Find where the given text appears and provide that cell's center as [x, y] coordinate. 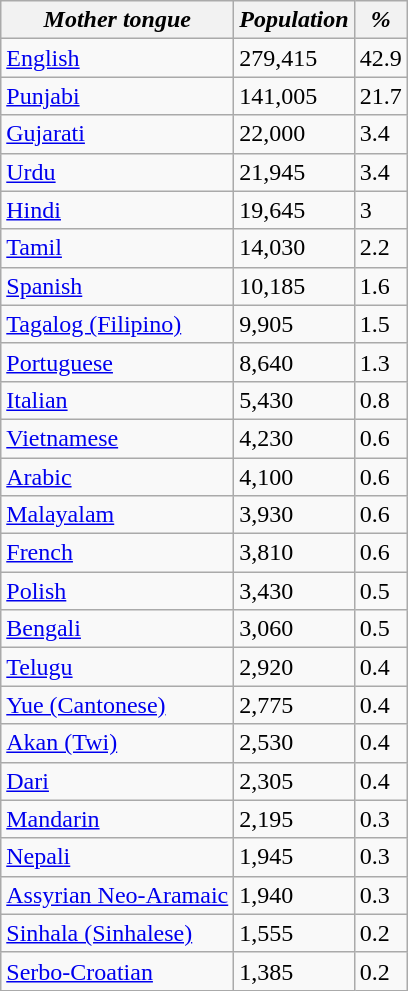
2,920 [294, 667]
English [118, 58]
21.7 [380, 96]
1,940 [294, 895]
3 [380, 210]
French [118, 553]
Gujarati [118, 134]
2,195 [294, 819]
8,640 [294, 362]
Mother tongue [118, 20]
9,905 [294, 324]
Hindi [118, 210]
3,060 [294, 629]
2,305 [294, 781]
Tagalog (Filipino) [118, 324]
5,430 [294, 400]
Mandarin [118, 819]
Akan (Twi) [118, 743]
Polish [118, 591]
Telugu [118, 667]
4,230 [294, 438]
Bengali [118, 629]
Population [294, 20]
3,430 [294, 591]
Spanish [118, 286]
Malayalam [118, 515]
Nepali [118, 857]
Serbo-Croatian [118, 971]
Arabic [118, 477]
141,005 [294, 96]
2,530 [294, 743]
% [380, 20]
19,645 [294, 210]
Yue (Cantonese) [118, 705]
Vietnamese [118, 438]
21,945 [294, 172]
22,000 [294, 134]
10,185 [294, 286]
4,100 [294, 477]
0.8 [380, 400]
2.2 [380, 248]
14,030 [294, 248]
1,385 [294, 971]
279,415 [294, 58]
Portuguese [118, 362]
1.3 [380, 362]
1.6 [380, 286]
3,930 [294, 515]
42.9 [380, 58]
Dari [118, 781]
Punjabi [118, 96]
1.5 [380, 324]
3,810 [294, 553]
Tamil [118, 248]
Urdu [118, 172]
1,945 [294, 857]
1,555 [294, 933]
Sinhala (Sinhalese) [118, 933]
Assyrian Neo-Aramaic [118, 895]
Italian [118, 400]
2,775 [294, 705]
